Locate the cell with the specified text and output its (x, y) center coordinate. 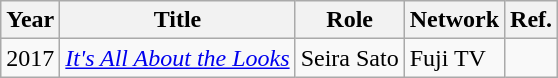
Network (454, 20)
Year (30, 20)
Ref. (532, 20)
It's All About the Looks (178, 58)
Title (178, 20)
Seira Sato (350, 58)
2017 (30, 58)
Fuji TV (454, 58)
Role (350, 20)
